Determine the (X, Y) coordinate at the center of the cell enclosing the given text.  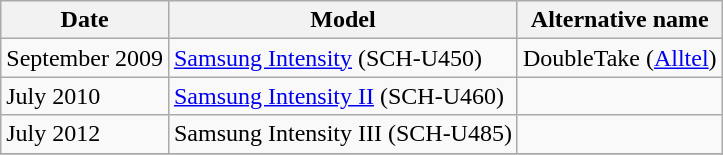
July 2010 (85, 96)
September 2009 (85, 58)
DoubleTake (Alltel) (620, 58)
Samsung Intensity III (SCH-U485) (342, 134)
Date (85, 20)
Model (342, 20)
Alternative name (620, 20)
Samsung Intensity II (SCH-U460) (342, 96)
July 2012 (85, 134)
Samsung Intensity (SCH-U450) (342, 58)
